Search for the cell housing the specified text and yield its (X, Y) center coordinate. 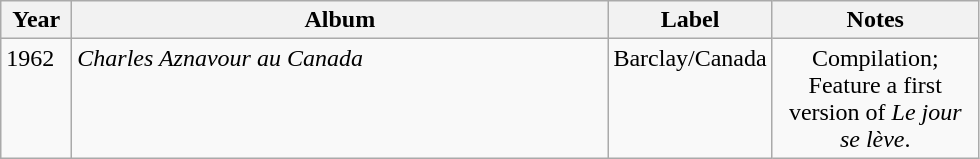
Year (36, 20)
Notes (875, 20)
Label (690, 20)
Barclay/Canada (690, 98)
Compilation; Feature a first version of Le jour se lève. (875, 98)
Album (340, 20)
1962 (36, 98)
Charles Aznavour au Canada (340, 98)
